Output the (X, Y) coordinate of the center of the cell containing the given text.  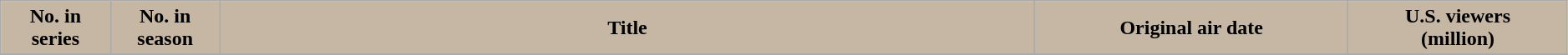
No. inseason (165, 28)
Original air date (1191, 28)
Title (627, 28)
U.S. viewers(million) (1459, 28)
No. inseries (55, 28)
